Detect which cell encompasses the target text, then output its (X, Y) center coordinate. 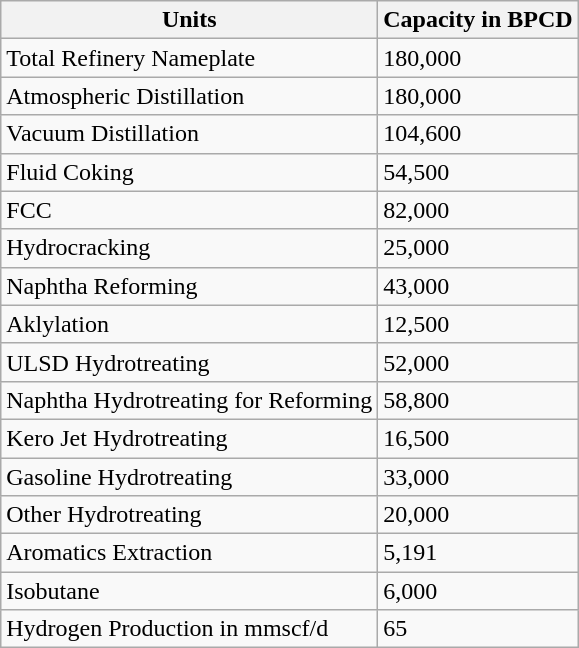
16,500 (478, 438)
6,000 (478, 591)
Other Hydrotreating (190, 515)
20,000 (478, 515)
Atmospheric Distillation (190, 96)
12,500 (478, 324)
52,000 (478, 362)
43,000 (478, 286)
Units (190, 20)
Fluid Coking (190, 172)
Aromatics Extraction (190, 553)
Aklylation (190, 324)
82,000 (478, 210)
25,000 (478, 248)
Kero Jet Hydrotreating (190, 438)
65 (478, 629)
Naphtha Hydrotreating for Reforming (190, 400)
FCC (190, 210)
Vacuum Distillation (190, 134)
5,191 (478, 553)
54,500 (478, 172)
33,000 (478, 477)
Isobutane (190, 591)
Total Refinery Nameplate (190, 58)
Capacity in BPCD (478, 20)
Naphtha Reforming (190, 286)
58,800 (478, 400)
Hydrogen Production in mmscf/d (190, 629)
ULSD Hydrotreating (190, 362)
Hydrocracking (190, 248)
Gasoline Hydrotreating (190, 477)
104,600 (478, 134)
